Detect which cell encompasses the target text, then output its [X, Y] center coordinate. 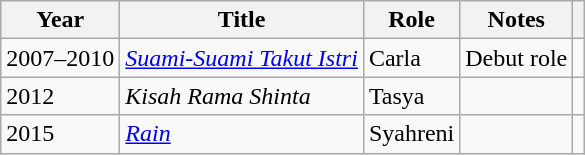
Role [411, 20]
Kisah Rama Shinta [242, 96]
Carla [411, 58]
2015 [60, 134]
Debut role [516, 58]
Rain [242, 134]
Notes [516, 20]
2012 [60, 96]
Year [60, 20]
Title [242, 20]
Suami-Suami Takut Istri [242, 58]
2007–2010 [60, 58]
Syahreni [411, 134]
Tasya [411, 96]
